Extract the [x, y] coordinate from the center of the cell holding the provided text.  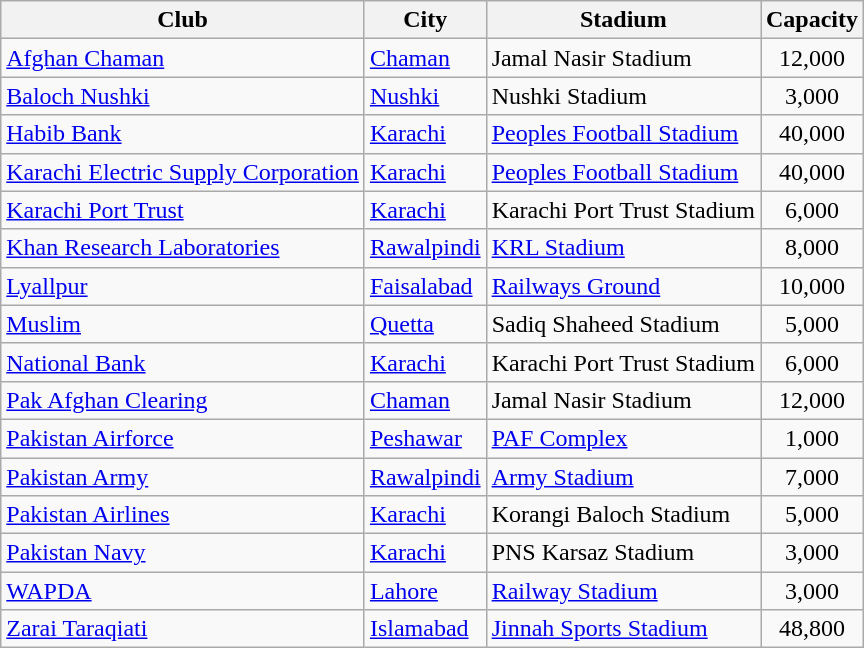
Baloch Nushki [183, 96]
Pakistan Army [183, 477]
WAPDA [183, 591]
Afghan Chaman [183, 58]
Habib Bank [183, 134]
Lahore [425, 591]
Zarai Taraqiati [183, 629]
Army Stadium [623, 477]
Faisalabad [425, 286]
Islamabad [425, 629]
Pak Afghan Clearing [183, 400]
Jinnah Sports Stadium [623, 629]
Pakistan Airlines [183, 515]
7,000 [812, 477]
Karachi Port Trust [183, 210]
Pakistan Navy [183, 553]
1,000 [812, 438]
National Bank [183, 362]
10,000 [812, 286]
Peshawar [425, 438]
Railways Ground [623, 286]
Nushki [425, 96]
KRL Stadium [623, 248]
Sadiq Shaheed Stadium [623, 324]
Railway Stadium [623, 591]
Karachi Electric Supply Corporation [183, 172]
Nushki Stadium [623, 96]
Quetta [425, 324]
48,800 [812, 629]
Pakistan Airforce [183, 438]
Club [183, 20]
Stadium [623, 20]
Korangi Baloch Stadium [623, 515]
PNS Karsaz Stadium [623, 553]
PAF Complex [623, 438]
8,000 [812, 248]
Muslim [183, 324]
City [425, 20]
Khan Research Laboratories [183, 248]
Lyallpur [183, 286]
Capacity [812, 20]
